Provide the (X, Y) coordinate of the cell's center where the given text is located.  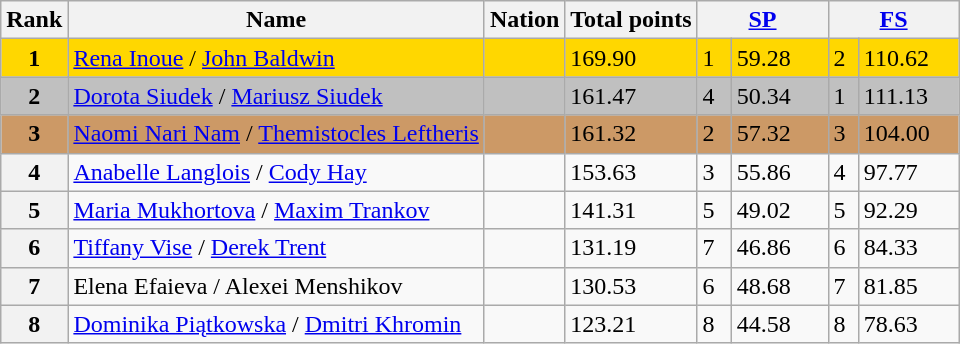
153.63 (631, 172)
123.21 (631, 324)
81.85 (908, 286)
Dorota Siudek / Mariusz Siudek (276, 96)
Maria Mukhortova / Maxim Trankov (276, 210)
Elena Efaieva / Alexei Menshikov (276, 286)
Naomi Nari Nam / Themistocles Leftheris (276, 134)
Tiffany Vise / Derek Trent (276, 248)
Rena Inoue / John Baldwin (276, 58)
Anabelle Langlois / Cody Hay (276, 172)
97.77 (908, 172)
84.33 (908, 248)
104.00 (908, 134)
130.53 (631, 286)
169.90 (631, 58)
SP (762, 20)
49.02 (780, 210)
92.29 (908, 210)
44.58 (780, 324)
48.68 (780, 286)
131.19 (631, 248)
111.13 (908, 96)
78.63 (908, 324)
FS (894, 20)
Nation (524, 20)
141.31 (631, 210)
59.28 (780, 58)
161.32 (631, 134)
50.34 (780, 96)
55.86 (780, 172)
57.32 (780, 134)
161.47 (631, 96)
Rank (34, 20)
Total points (631, 20)
110.62 (908, 58)
46.86 (780, 248)
Dominika Piątkowska / Dmitri Khromin (276, 324)
Name (276, 20)
